Search for the cell housing the specified text and yield its (X, Y) center coordinate. 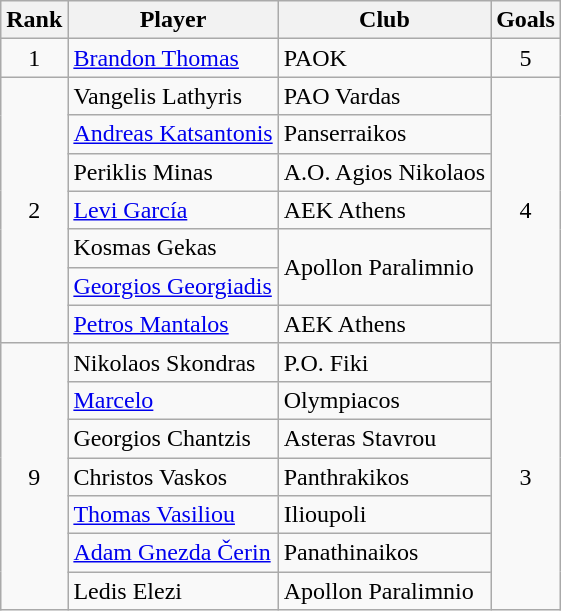
Christos Vaskos (173, 477)
P.O. Fiki (384, 362)
Levi García (173, 210)
Player (173, 20)
1 (34, 58)
Ledis Elezi (173, 591)
Panthrakikos (384, 477)
9 (34, 476)
4 (526, 210)
3 (526, 476)
Nikolaos Skondras (173, 362)
2 (34, 210)
5 (526, 58)
Thomas Vasiliou (173, 515)
Kosmas Gekas (173, 248)
Rank (34, 20)
Adam Gnezda Čerin (173, 553)
Ilioupoli (384, 515)
Marcelo (173, 400)
Olympiacos (384, 400)
PAOK (384, 58)
Georgios Chantzis (173, 438)
Asteras Stavrou (384, 438)
Panserraikos (384, 134)
Periklis Minas (173, 172)
Club (384, 20)
PAO Vardas (384, 96)
Petros Mantalos (173, 324)
Goals (526, 20)
Panathinaikos (384, 553)
A.O. Agios Nikolaos (384, 172)
Andreas Katsantonis (173, 134)
Brandon Thomas (173, 58)
Vangelis Lathyris (173, 96)
Georgios Georgiadis (173, 286)
